Scan for the cell matching the given text and deliver its [X, Y] coordinate at center. 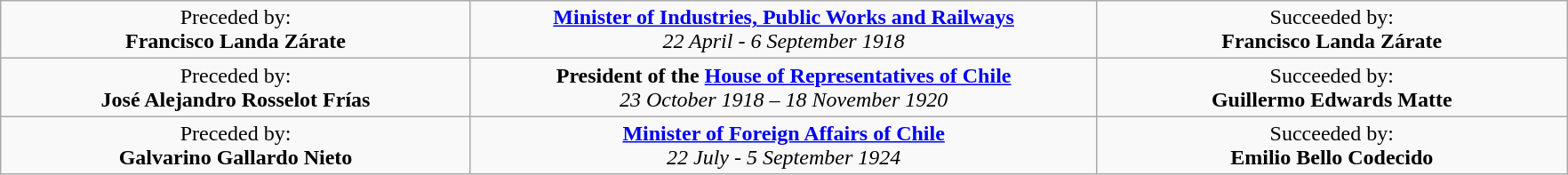
Minister of Industries, Public Works and Railways22 April - 6 September 1918 [784, 30]
Succeeded by:Guillermo Edwards Matte [1332, 87]
Preceded by:Francisco Landa Zárate [236, 30]
Preceded by:Galvarino Gallardo Nieto [236, 146]
Minister of Foreign Affairs of Chile22 July - 5 September 1924 [784, 146]
Succeeded by:Francisco Landa Zárate [1332, 30]
President of the House of Representatives of Chile23 October 1918 – 18 November 1920 [784, 87]
Preceded by:José Alejandro Rosselot Frías [236, 87]
Succeeded by:Emilio Bello Codecido [1332, 146]
